Return the (x, y) coordinate for the center point of the cell that contains the specified text.  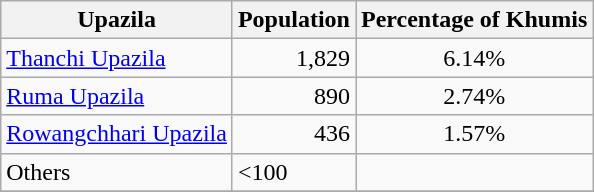
Ruma Upazila (117, 96)
1,829 (294, 58)
Upazila (117, 20)
<100 (294, 172)
1.57% (474, 134)
436 (294, 134)
Percentage of Khumis (474, 20)
Others (117, 172)
890 (294, 96)
2.74% (474, 96)
Population (294, 20)
Thanchi Upazila (117, 58)
6.14% (474, 58)
Rowangchhari Upazila (117, 134)
